Extract the (x, y) coordinate from the center of the cell holding the provided text.  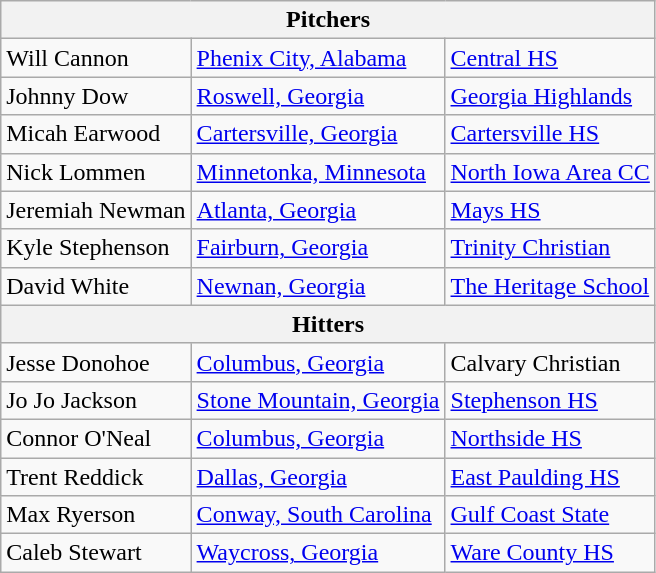
Roswell, Georgia (318, 96)
Trinity Christian (550, 248)
Newnan, Georgia (318, 286)
Cartersville, Georgia (318, 134)
North Iowa Area CC (550, 172)
Kyle Stephenson (96, 248)
Phenix City, Alabama (318, 58)
Hitters (328, 324)
Jeremiah Newman (96, 210)
Conway, South Carolina (318, 515)
The Heritage School (550, 286)
Stephenson HS (550, 400)
Johnny Dow (96, 96)
Jo Jo Jackson (96, 400)
Waycross, Georgia (318, 553)
David White (96, 286)
Mays HS (550, 210)
Will Cannon (96, 58)
Ware County HS (550, 553)
Micah Earwood (96, 134)
Fairburn, Georgia (318, 248)
Cartersville HS (550, 134)
Trent Reddick (96, 477)
Caleb Stewart (96, 553)
Calvary Christian (550, 362)
Central HS (550, 58)
Stone Mountain, Georgia (318, 400)
Gulf Coast State (550, 515)
Jesse Donohoe (96, 362)
Dallas, Georgia (318, 477)
Connor O'Neal (96, 438)
Georgia Highlands (550, 96)
Minnetonka, Minnesota (318, 172)
Northside HS (550, 438)
Atlanta, Georgia (318, 210)
Nick Lommen (96, 172)
Max Ryerson (96, 515)
East Paulding HS (550, 477)
Pitchers (328, 20)
